Find where the given text appears and provide that cell's center as [x, y] coordinate. 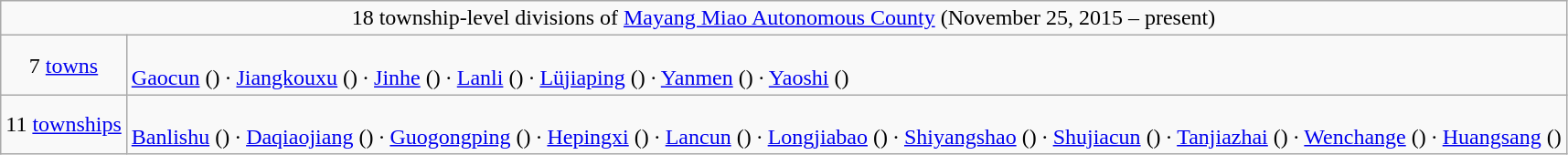
7 towns [64, 66]
Gaocun () · Jiangkouxu () · Jinhe () · Lanli () · Lüjiaping () · Yanmen () · Yaoshi () [847, 66]
18 township-level divisions of Mayang Miao Autonomous County (November 25, 2015 – present) [784, 18]
11 townships [64, 124]
